Return [X, Y] of the center of cell containing provided text 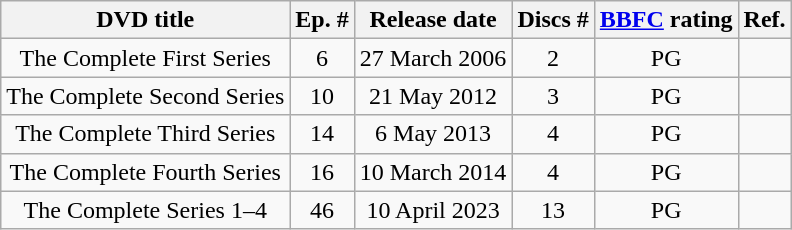
The Complete First Series [146, 58]
2 [553, 58]
13 [553, 210]
16 [322, 172]
10 April 2023 [433, 210]
14 [322, 134]
10 [322, 96]
21 May 2012 [433, 96]
Discs # [553, 20]
Ep. # [322, 20]
3 [553, 96]
The Complete Series 1–4 [146, 210]
DVD title [146, 20]
The Complete Second Series [146, 96]
Ref. [764, 20]
Release date [433, 20]
6 [322, 58]
46 [322, 210]
The Complete Third Series [146, 134]
27 March 2006 [433, 58]
The Complete Fourth Series [146, 172]
6 May 2013 [433, 134]
BBFC rating [666, 20]
10 March 2014 [433, 172]
